Return (X, Y) of the center of cell containing provided text 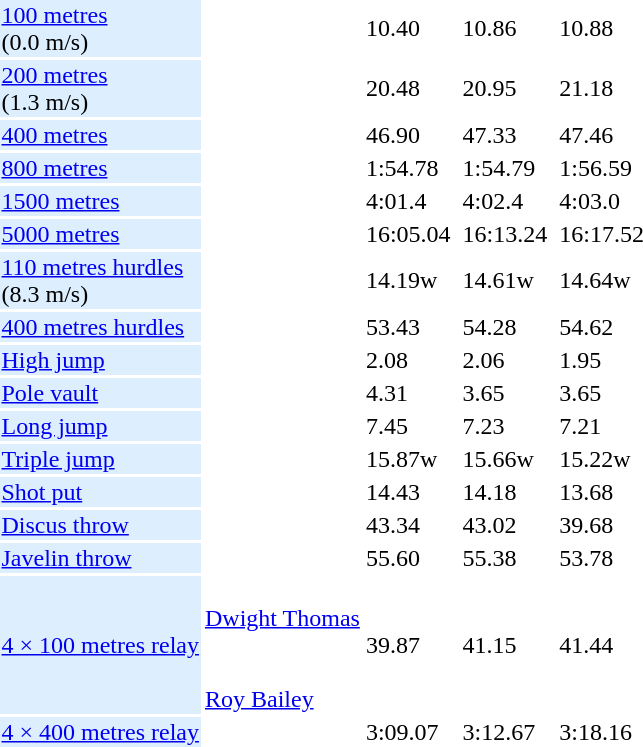
400 metres hurdles (100, 327)
15.87w (408, 459)
3.65 (505, 393)
3:09.07 (408, 732)
39.87 (408, 645)
43.02 (505, 525)
4.31 (408, 393)
14.61w (505, 280)
400 metres (100, 135)
43.34 (408, 525)
16:05.04 (408, 234)
High jump (100, 360)
800 metres (100, 168)
46.90 (408, 135)
15.66w (505, 459)
7.23 (505, 426)
1:54.78 (408, 168)
Triple jump (100, 459)
2.08 (408, 360)
10.86 (505, 28)
55.60 (408, 558)
54.28 (505, 327)
3:12.67 (505, 732)
16:13.24 (505, 234)
Discus throw (100, 525)
Shot put (100, 492)
Long jump (100, 426)
7.45 (408, 426)
4 × 100 metres relay (100, 645)
20.48 (408, 88)
100 metres (0.0 m/s) (100, 28)
20.95 (505, 88)
14.43 (408, 492)
200 metres (1.3 m/s) (100, 88)
1:54.79 (505, 168)
110 metres hurdles (8.3 m/s) (100, 280)
Pole vault (100, 393)
55.38 (505, 558)
1500 metres (100, 201)
4:01.4 (408, 201)
4:02.4 (505, 201)
10.40 (408, 28)
Dwight Thomas Roy Bailey (282, 645)
Javelin throw (100, 558)
53.43 (408, 327)
4 × 400 metres relay (100, 732)
5000 metres (100, 234)
14.18 (505, 492)
41.15 (505, 645)
14.19w (408, 280)
47.33 (505, 135)
2.06 (505, 360)
